Identify which cell holds the provided text, then report its [x, y] central coordinate. 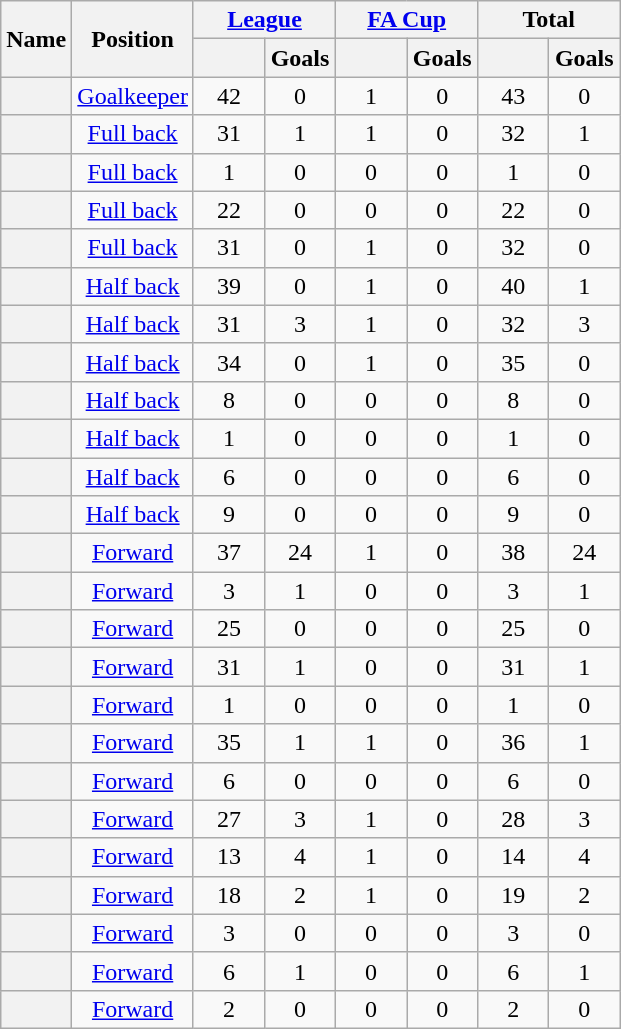
34 [228, 362]
39 [228, 286]
FA Cup [407, 20]
27 [228, 819]
13 [228, 857]
18 [228, 895]
37 [228, 553]
19 [514, 895]
Name [36, 39]
28 [514, 819]
42 [228, 96]
40 [514, 286]
Total [549, 20]
Position [133, 39]
36 [514, 743]
38 [514, 553]
14 [514, 857]
League [264, 20]
Goalkeeper [133, 96]
43 [514, 96]
